From the cell containing the given text, extract its center point as (X, Y) coordinate. 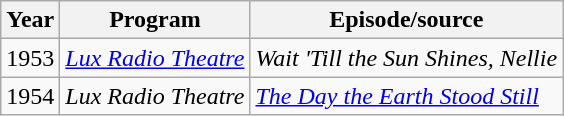
Episode/source (406, 20)
Year (30, 20)
1954 (30, 96)
1953 (30, 58)
The Day the Earth Stood Still (406, 96)
Program (155, 20)
Wait 'Till the Sun Shines, Nellie (406, 58)
